Detect which cell encompasses the target text, then output its [X, Y] center coordinate. 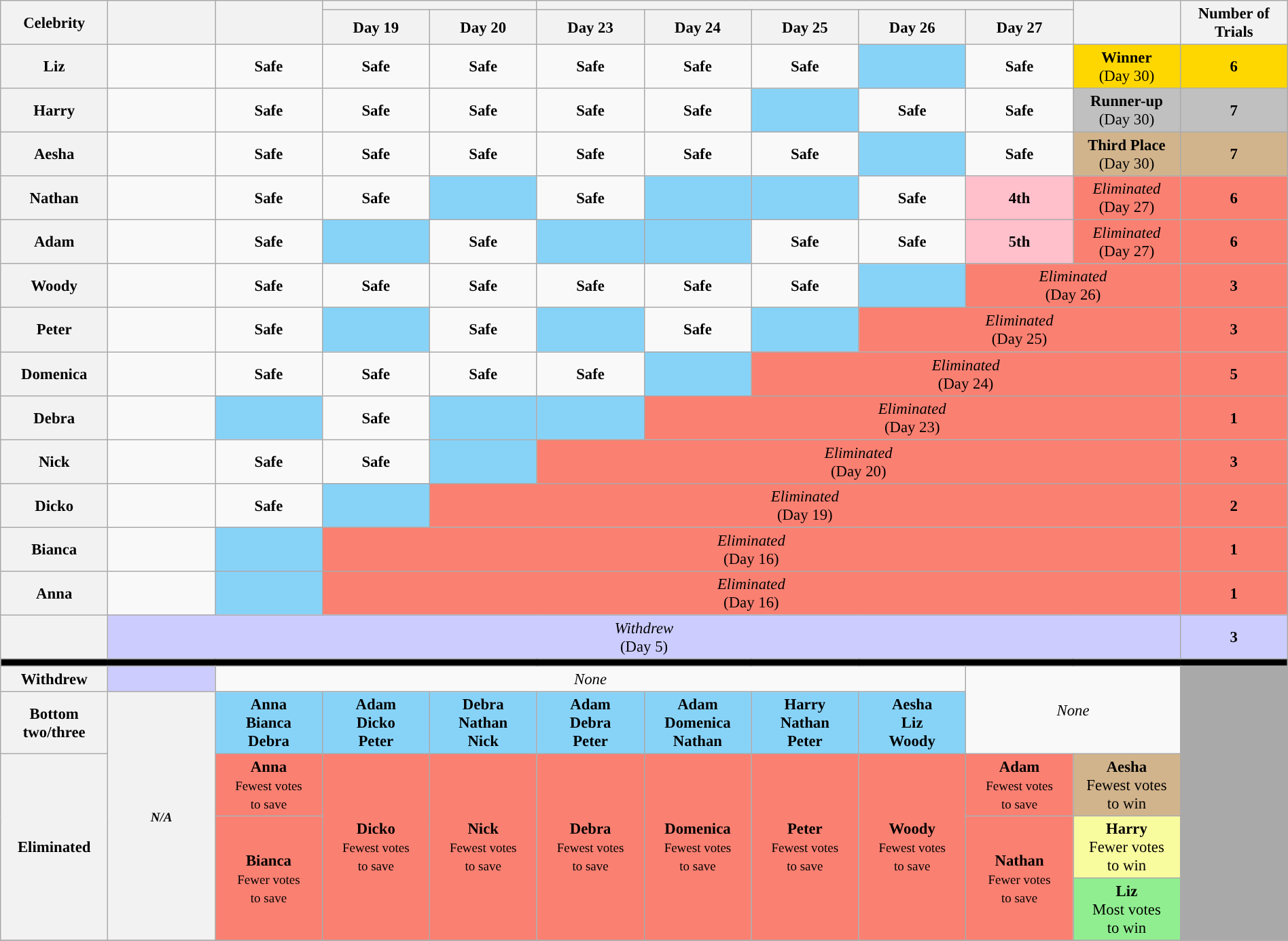
Eliminated(Day 24) [966, 374]
Anna [54, 594]
Withdrew [54, 679]
Day 20 [483, 27]
AdamDickoPeter [376, 723]
5 [1234, 374]
Dicko [54, 505]
Eliminated [54, 848]
5th [1020, 242]
Nick [54, 462]
Day 25 [805, 27]
Liz [54, 67]
AdamFewest votesto save [1020, 785]
Aesha [54, 155]
Day 26 [912, 27]
WoodyFewest votesto save [912, 848]
Peter [54, 330]
Eliminated(Day 20) [859, 462]
Debra [54, 417]
Day 27 [1020, 27]
Nathan [54, 198]
AdamDebraPeter [590, 723]
DickoFewest votesto save [376, 848]
Withdrew(Day 5) [644, 637]
AnnaBiancaDebra [268, 723]
DebraNathanNick [483, 723]
HarryFewer votes to win [1127, 847]
NickFewest votesto save [483, 848]
Day 24 [698, 27]
DebraFewest votesto save [590, 848]
BiancaFewer votesto save [268, 878]
PeterFewest votesto save [805, 848]
NathanFewer votesto save [1020, 878]
N/A [162, 816]
Winner(Day 30) [1127, 67]
Adam [54, 242]
Eliminated(Day 19) [804, 505]
Day 19 [376, 27]
AeshaFewest votes to win [1127, 785]
Celebrity [54, 23]
Domenica [54, 374]
LizMost votes to win [1127, 910]
Eliminated(Day 23) [912, 417]
2 [1234, 505]
AeshaLizWoody [912, 723]
Bianca [54, 549]
HarryNathanPeter [805, 723]
Woody [54, 285]
Third Place(Day 30) [1127, 155]
Harry [54, 110]
Number of Trials [1234, 23]
AnnaFewest votesto save [268, 785]
Eliminated(Day 26) [1073, 285]
Day 23 [590, 27]
AdamDomenicaNathan [698, 723]
4th [1020, 198]
Bottom two/three [54, 723]
Eliminated(Day 25) [1020, 330]
DomenicaFewest votesto save [698, 848]
Runner-up(Day 30) [1127, 110]
